Identify which cell holds the provided text, then report its [X, Y] central coordinate. 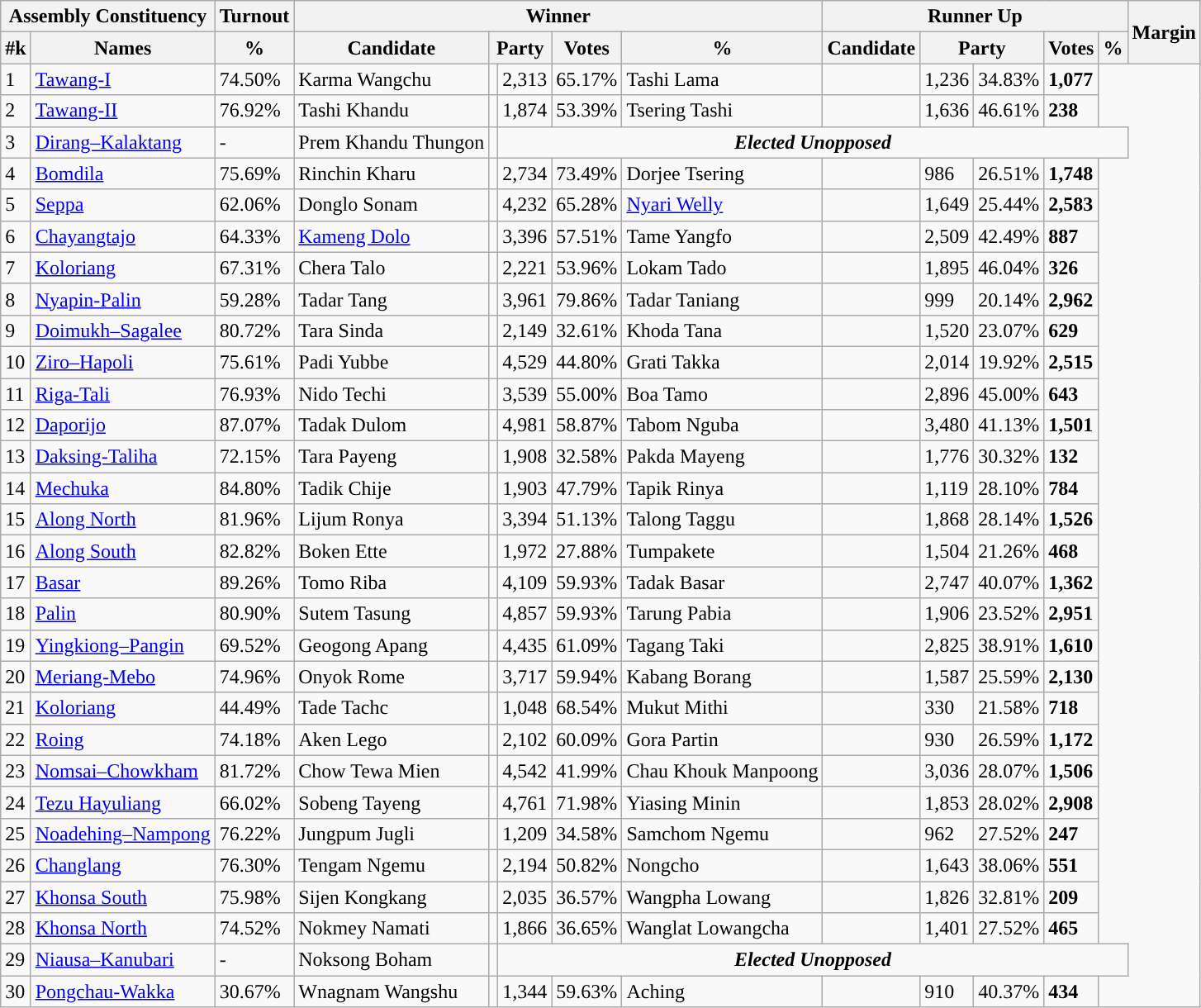
Nyari Welly [722, 205]
Lokam Tado [722, 268]
1,501 [1071, 426]
Roing [122, 739]
81.72% [254, 771]
Tashi Lama [722, 79]
73.49% [586, 174]
15 [16, 520]
Chayangtajo [122, 236]
60.09% [586, 739]
28.10% [1009, 488]
61.09% [586, 645]
Prem Khandu Thungon [392, 142]
2,194 [525, 865]
4,761 [525, 802]
3,394 [525, 520]
42.49% [1009, 236]
887 [1071, 236]
89.26% [254, 582]
Tabom Nguba [722, 426]
13 [16, 457]
930 [947, 739]
58.87% [586, 426]
Wanglat Lowangcha [722, 929]
4,981 [525, 426]
Along South [122, 551]
80.72% [254, 330]
238 [1071, 111]
Dirang–Kalaktang [122, 142]
1,636 [947, 111]
1,643 [947, 865]
209 [1071, 896]
20.14% [1009, 299]
Tade Tachc [392, 708]
68.54% [586, 708]
2,951 [1071, 614]
28.14% [1009, 520]
21 [16, 708]
1,895 [947, 268]
25.44% [1009, 205]
Tawang-II [122, 111]
Doimukh–Sagalee [122, 330]
40.07% [1009, 582]
Noksong Boham [392, 960]
1,587 [947, 677]
76.92% [254, 111]
Pakda Mayeng [722, 457]
Names [122, 48]
10 [16, 362]
74.52% [254, 929]
9 [16, 330]
2,509 [947, 236]
986 [947, 174]
Chow Tewa Mien [392, 771]
718 [1071, 708]
46.61% [1009, 111]
Aken Lego [392, 739]
Margin [1164, 32]
28 [16, 929]
Tomo Riba [392, 582]
Sijen Kongkang [392, 896]
3,961 [525, 299]
76.22% [254, 834]
1,048 [525, 708]
4,529 [525, 362]
551 [1071, 865]
62.06% [254, 205]
1,236 [947, 79]
Gora Partin [722, 739]
326 [1071, 268]
16 [16, 551]
Mukut Mithi [722, 708]
465 [1071, 929]
Niausa–Kanubari [122, 960]
74.50% [254, 79]
55.00% [586, 394]
21.58% [1009, 708]
3,717 [525, 677]
1,172 [1071, 739]
59.63% [586, 991]
1 [16, 79]
2,130 [1071, 677]
2,747 [947, 582]
Tsering Tashi [722, 111]
Winner [558, 17]
3 [16, 142]
Karma Wangchu [392, 79]
23.07% [1009, 330]
Chau Khouk Manpoong [722, 771]
3,480 [947, 426]
34.83% [1009, 79]
330 [947, 708]
4,232 [525, 205]
76.30% [254, 865]
Noadehing–Nampong [122, 834]
82.82% [254, 551]
Seppa [122, 205]
72.15% [254, 457]
Yiasing Minin [722, 802]
5 [16, 205]
28.07% [1009, 771]
1,866 [525, 929]
4,542 [525, 771]
18 [16, 614]
79.86% [586, 299]
41.13% [1009, 426]
Sutem Tasung [392, 614]
51.13% [586, 520]
32.58% [586, 457]
Samchom Ngemu [722, 834]
4 [16, 174]
Palin [122, 614]
2,908 [1071, 802]
64.33% [254, 236]
36.57% [586, 896]
Lijum Ronya [392, 520]
Kameng Dolo [392, 236]
Geogong Apang [392, 645]
1,362 [1071, 582]
3,396 [525, 236]
1,401 [947, 929]
2,896 [947, 394]
75.98% [254, 896]
132 [1071, 457]
Daksing-Taliha [122, 457]
1,504 [947, 551]
Talong Taggu [722, 520]
Tashi Khandu [392, 111]
25.59% [1009, 677]
7 [16, 268]
38.91% [1009, 645]
27 [16, 896]
2,035 [525, 896]
2,583 [1071, 205]
22 [16, 739]
1,908 [525, 457]
1,826 [947, 896]
2,825 [947, 645]
2,962 [1071, 299]
2 [16, 111]
Changlang [122, 865]
47.79% [586, 488]
26.59% [1009, 739]
Padi Yubbe [392, 362]
Tarung Pabia [722, 614]
643 [1071, 394]
2,149 [525, 330]
41.99% [586, 771]
Tapik Rinya [722, 488]
Tadak Dulom [392, 426]
81.96% [254, 520]
34.58% [586, 834]
1,972 [525, 551]
2,014 [947, 362]
1,077 [1071, 79]
28.02% [1009, 802]
57.51% [586, 236]
20 [16, 677]
962 [947, 834]
Pongchau-Wakka [122, 991]
1,209 [525, 834]
Basar [122, 582]
Tadak Basar [722, 582]
Nido Techi [392, 394]
1,906 [947, 614]
4,109 [525, 582]
50.82% [586, 865]
1,748 [1071, 174]
1,610 [1071, 645]
75.61% [254, 362]
Onyok Rome [392, 677]
76.93% [254, 394]
30.67% [254, 991]
66.02% [254, 802]
74.18% [254, 739]
Wnagnam Wangshu [392, 991]
Boken Ette [392, 551]
Tame Yangfo [722, 236]
59.94% [586, 677]
25 [16, 834]
Khonsa South [122, 896]
Dorjee Tsering [722, 174]
65.17% [586, 79]
Daporijo [122, 426]
8 [16, 299]
Jungpum Jugli [392, 834]
2,102 [525, 739]
Assembly Constituency [107, 17]
1,649 [947, 205]
Wangpha Lowang [722, 896]
Rinchin Kharu [392, 174]
14 [16, 488]
40.37% [1009, 991]
Turnout [254, 17]
629 [1071, 330]
Aching [722, 991]
59.28% [254, 299]
468 [1071, 551]
26 [16, 865]
4,857 [525, 614]
Boa Tamo [722, 394]
23 [16, 771]
87.07% [254, 426]
46.04% [1009, 268]
45.00% [1009, 394]
11 [16, 394]
2,313 [525, 79]
Chera Talo [392, 268]
Tara Payeng [392, 457]
75.69% [254, 174]
26.51% [1009, 174]
80.90% [254, 614]
32.61% [586, 330]
30 [16, 991]
910 [947, 991]
Along North [122, 520]
Tumpakete [722, 551]
2,221 [525, 268]
67.31% [254, 268]
27.88% [586, 551]
3,036 [947, 771]
19.92% [1009, 362]
44.80% [586, 362]
36.65% [586, 929]
1,344 [525, 991]
Ziro–Hapoli [122, 362]
74.96% [254, 677]
Tezu Hayuliang [122, 802]
1,874 [525, 111]
84.80% [254, 488]
Khonsa North [122, 929]
1,119 [947, 488]
44.49% [254, 708]
17 [16, 582]
Runner Up [975, 17]
Tadar Taniang [722, 299]
Tengam Ngemu [392, 865]
1,868 [947, 520]
247 [1071, 834]
6 [16, 236]
Kabang Borang [722, 677]
Yingkiong–Pangin [122, 645]
2,734 [525, 174]
999 [947, 299]
19 [16, 645]
434 [1071, 991]
Tagang Taki [722, 645]
1,776 [947, 457]
2,515 [1071, 362]
Grati Takka [722, 362]
1,520 [947, 330]
Riga-Tali [122, 394]
38.06% [1009, 865]
12 [16, 426]
53.39% [586, 111]
3,539 [525, 394]
1,853 [947, 802]
Nomsai–Chowkham [122, 771]
Mechuka [122, 488]
1,526 [1071, 520]
23.52% [1009, 614]
Sobeng Tayeng [392, 802]
Nyapin-Palin [122, 299]
784 [1071, 488]
71.98% [586, 802]
Nokmey Namati [392, 929]
29 [16, 960]
Tara Sinda [392, 330]
Tadik Chije [392, 488]
32.81% [1009, 896]
Tawang-I [122, 79]
24 [16, 802]
21.26% [1009, 551]
65.28% [586, 205]
4,435 [525, 645]
30.32% [1009, 457]
1,903 [525, 488]
Bomdila [122, 174]
Khoda Tana [722, 330]
53.96% [586, 268]
1,506 [1071, 771]
69.52% [254, 645]
#k [16, 48]
Tadar Tang [392, 299]
Nongcho [722, 865]
Meriang-Mebo [122, 677]
Donglo Sonam [392, 205]
